Return the (X, Y) coordinate for the center point of the cell that contains the specified text.  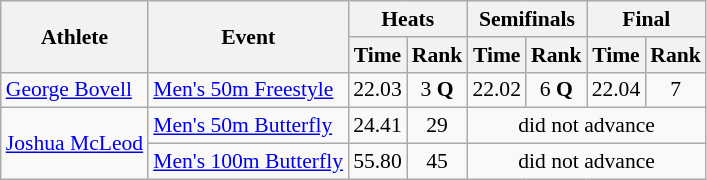
22.02 (496, 90)
Men's 50m Freestyle (248, 90)
Final (646, 19)
6 Q (556, 90)
Men's 100m Butterfly (248, 162)
24.41 (378, 126)
3 Q (438, 90)
Joshua McLeod (74, 144)
Event (248, 36)
Heats (408, 19)
22.04 (616, 90)
Men's 50m Butterfly (248, 126)
55.80 (378, 162)
Athlete (74, 36)
Semifinals (526, 19)
George Bovell (74, 90)
45 (438, 162)
7 (676, 90)
22.03 (378, 90)
29 (438, 126)
